Find where the given text appears and provide that cell's center as [x, y] coordinate. 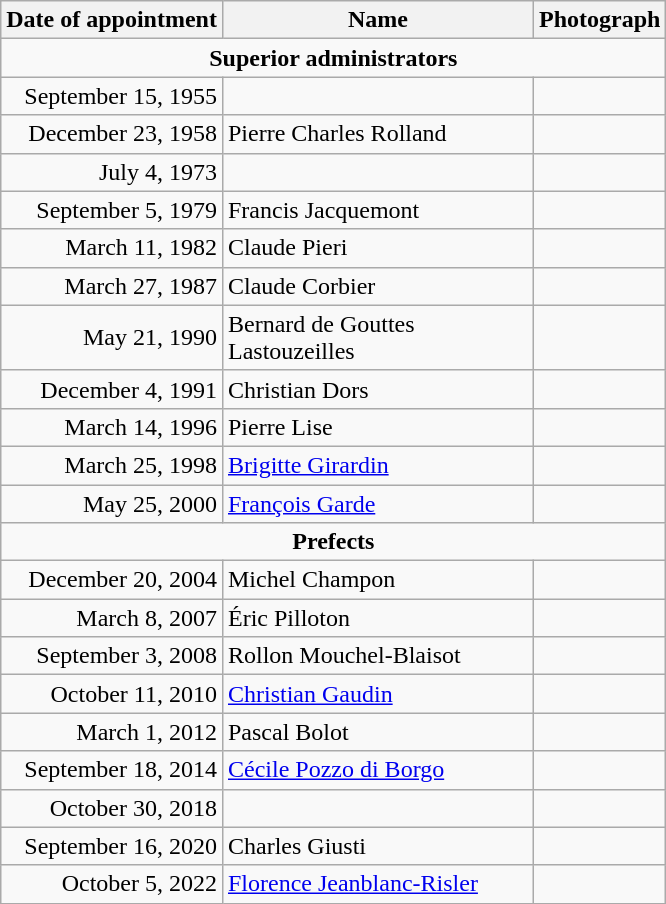
December 20, 2004 [112, 580]
March 25, 1998 [112, 465]
Brigitte Girardin [378, 465]
March 27, 1987 [112, 286]
Florence Jeanblanc-Risler [378, 884]
Name [378, 20]
March 8, 2007 [112, 618]
May 25, 2000 [112, 503]
October 30, 2018 [112, 808]
March 11, 1982 [112, 248]
March 1, 2012 [112, 732]
December 4, 1991 [112, 389]
Date of appointment [112, 20]
Superior administrators [334, 58]
François Garde [378, 503]
May 21, 1990 [112, 338]
Charles Giusti [378, 846]
Claude Corbier [378, 286]
September 15, 1955 [112, 96]
Rollon Mouchel-Blaisot [378, 656]
September 5, 1979 [112, 210]
Michel Champon [378, 580]
Christian Dors [378, 389]
Francis Jacquemont [378, 210]
Photograph [600, 20]
Cécile Pozzo di Borgo [378, 770]
December 23, 1958 [112, 134]
Claude Pieri [378, 248]
March 14, 1996 [112, 427]
Christian Gaudin [378, 694]
September 16, 2020 [112, 846]
Pascal Bolot [378, 732]
Pierre Lise [378, 427]
October 11, 2010 [112, 694]
Pierre Charles Rolland [378, 134]
Éric Pilloton [378, 618]
October 5, 2022 [112, 884]
July 4, 1973 [112, 172]
Prefects [334, 542]
September 18, 2014 [112, 770]
September 3, 2008 [112, 656]
Bernard de Gouttes Lastouzeilles [378, 338]
